Determine the (X, Y) coordinate at the center of the cell enclosing the given text.  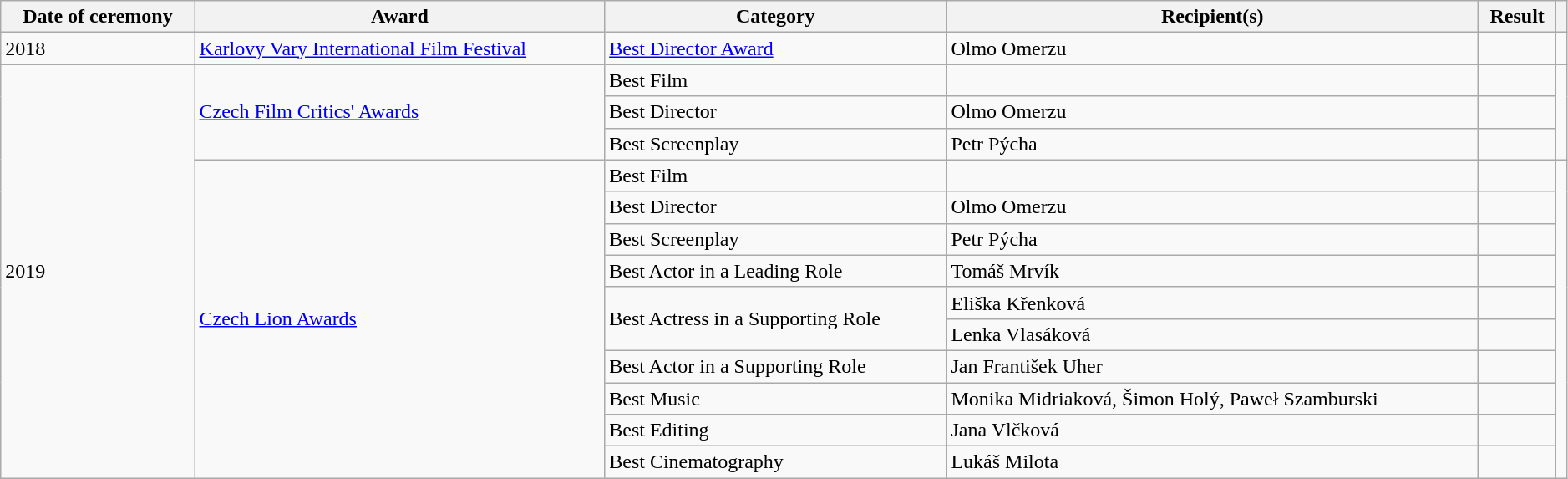
Best Director Award (775, 48)
Award (399, 17)
Category (775, 17)
2019 (98, 271)
Result (1517, 17)
Best Editing (775, 431)
Jan František Uher (1213, 366)
Best Music (775, 399)
Lenka Vlasáková (1213, 334)
Best Actor in a Supporting Role (775, 366)
Tomáš Mrvík (1213, 271)
Karlovy Vary International Film Festival (399, 48)
Jana Vlčková (1213, 431)
2018 (98, 48)
Best Cinematography (775, 462)
Best Actress in a Supporting Role (775, 318)
Eliška Křenková (1213, 303)
Recipient(s) (1213, 17)
Czech Film Critics' Awards (399, 112)
Best Actor in a Leading Role (775, 271)
Date of ceremony (98, 17)
Monika Midriaková, Šimon Holý, Paweł Szamburski (1213, 399)
Lukáš Milota (1213, 462)
Czech Lion Awards (399, 319)
